Provide the [x, y] coordinate of the cell's center where the given text is located.  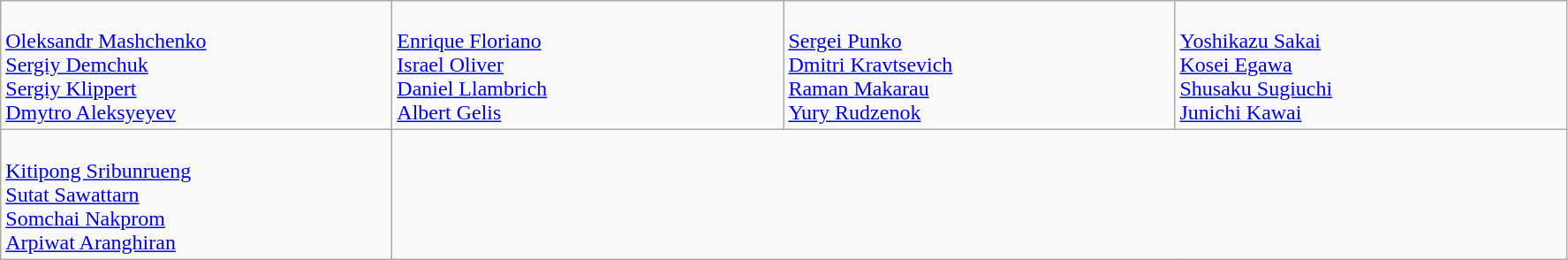
Yoshikazu SakaiKosei EgawaShusaku SugiuchiJunichi Kawai [1371, 65]
Sergei PunkoDmitri KravtsevichRaman MakarauYury Rudzenok [979, 65]
Oleksandr MashchenkoSergiy DemchukSergiy KlippertDmytro Aleksyeyev [196, 65]
Enrique FlorianoIsrael OliverDaniel LlambrichAlbert Gelis [588, 65]
Kitipong SribunruengSutat SawattarnSomchai NakpromArpiwat Aranghiran [196, 195]
